Identify which cell holds the provided text, then report its [x, y] central coordinate. 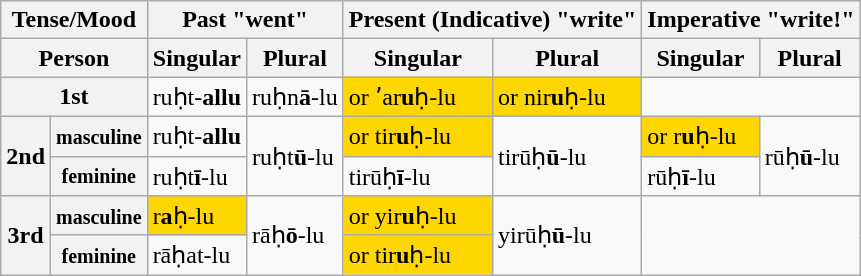
rāḥat-lu [196, 255]
ruḥtū-lu [296, 156]
1st [74, 97]
or yiruḥ-lu [418, 216]
Present (Indicative) "write" [492, 20]
or niruḥ-lu [566, 97]
or ruḥ-lu [700, 136]
tirūḥū-lu [566, 156]
rūḥī-lu [700, 176]
3rd [26, 236]
ruḥnā-lu [296, 97]
Person [74, 58]
yirūḥū-lu [566, 236]
tirūḥī-lu [418, 176]
ruḥtī-lu [196, 176]
2nd [26, 156]
rūḥū-lu [810, 156]
or ʼaruḥ-lu [418, 97]
rāḥō-lu [296, 236]
raḥ-lu [196, 216]
Imperative "write!" [751, 20]
Past "went" [245, 20]
Tense/Mood [74, 20]
